Determine the (X, Y) coordinate at the center of the cell enclosing the given text.  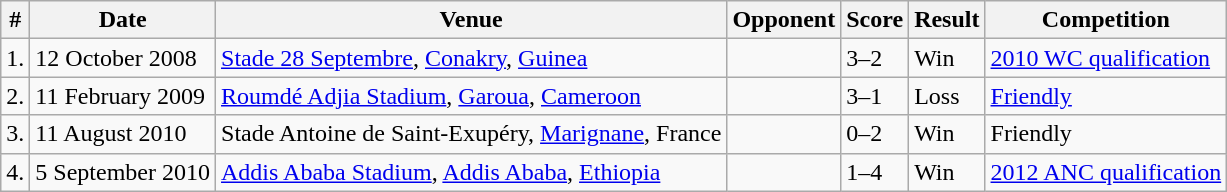
Loss (947, 96)
2012 ANC qualification (1106, 172)
Date (123, 20)
3. (16, 134)
0–2 (875, 134)
Result (947, 20)
1–4 (875, 172)
Opponent (784, 20)
Score (875, 20)
Roumdé Adjia Stadium, Garoua, Cameroon (472, 96)
Addis Ababa Stadium, Addis Ababa, Ethiopia (472, 172)
11 August 2010 (123, 134)
Stade Antoine de Saint-Exupéry, Marignane, France (472, 134)
11 February 2009 (123, 96)
4. (16, 172)
12 October 2008 (123, 58)
2. (16, 96)
Competition (1106, 20)
Stade 28 Septembre, Conakry, Guinea (472, 58)
3–1 (875, 96)
1. (16, 58)
3–2 (875, 58)
2010 WC qualification (1106, 58)
Venue (472, 20)
5 September 2010 (123, 172)
# (16, 20)
